Provide the (X, Y) coordinate of the cell's center where the given text is located.  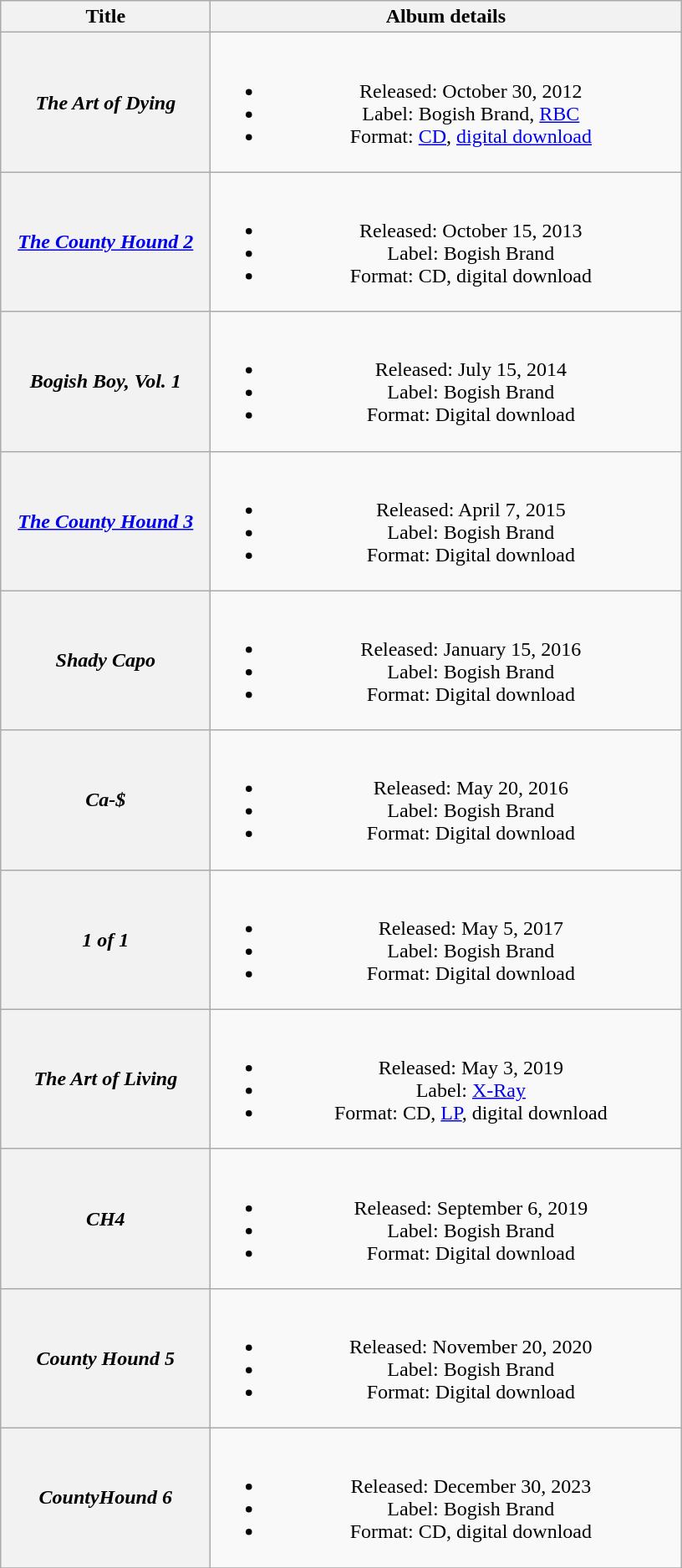
Released: July 15, 2014Label: Bogish BrandFormat: Digital download (446, 381)
County Hound 5 (105, 1358)
Released: November 20, 2020Label: Bogish BrandFormat: Digital download (446, 1358)
Released: January 15, 2016Label: Bogish BrandFormat: Digital download (446, 660)
Released: April 7, 2015Label: Bogish BrandFormat: Digital download (446, 521)
Album details (446, 17)
CountyHound 6 (105, 1497)
Released: October 30, 2012Label: Bogish Brand, RBCFormat: CD, digital download (446, 102)
Shady Capo (105, 660)
Title (105, 17)
Released: December 30, 2023Label: Bogish BrandFormat: CD, digital download (446, 1497)
Ca-$ (105, 800)
The Art of Living (105, 1079)
The Art of Dying (105, 102)
Released: October 15, 2013Label: Bogish BrandFormat: CD, digital download (446, 242)
The County Hound 3 (105, 521)
Released: September 6, 2019Label: Bogish BrandFormat: Digital download (446, 1218)
1 of 1 (105, 939)
Bogish Boy, Vol. 1 (105, 381)
Released: May 5, 2017Label: Bogish BrandFormat: Digital download (446, 939)
The County Hound 2 (105, 242)
CH4 (105, 1218)
Released: May 20, 2016Label: Bogish BrandFormat: Digital download (446, 800)
Released: May 3, 2019Label: X-RayFormat: CD, LP, digital download (446, 1079)
